For the text-containing cell, return its midpoint in [x, y] coordinate format. 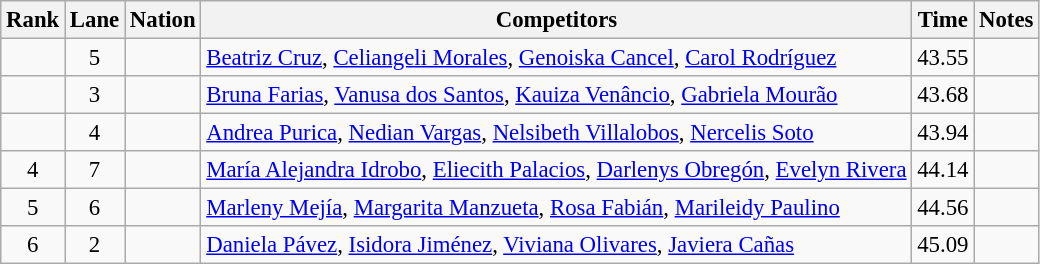
Beatriz Cruz, Celiangeli Morales, Genoiska Cancel, Carol Rodríguez [556, 58]
43.94 [943, 133]
Andrea Purica, Nedian Vargas, Nelsibeth Villalobos, Nercelis Soto [556, 133]
Rank [33, 20]
Daniela Pávez, Isidora Jiménez, Viviana Olivares, Javiera Cañas [556, 245]
44.56 [943, 208]
Time [943, 20]
45.09 [943, 245]
2 [95, 245]
44.14 [943, 170]
Bruna Farias, Vanusa dos Santos, Kauiza Venâncio, Gabriela Mourão [556, 95]
Marleny Mejía, Margarita Manzueta, Rosa Fabián, Marileidy Paulino [556, 208]
43.55 [943, 58]
7 [95, 170]
Nation [163, 20]
María Alejandra Idrobo, Eliecith Palacios, Darlenys Obregón, Evelyn Rivera [556, 170]
Competitors [556, 20]
Lane [95, 20]
43.68 [943, 95]
Notes [1006, 20]
3 [95, 95]
